Extract the (x, y) coordinate from the center of the cell holding the provided text.  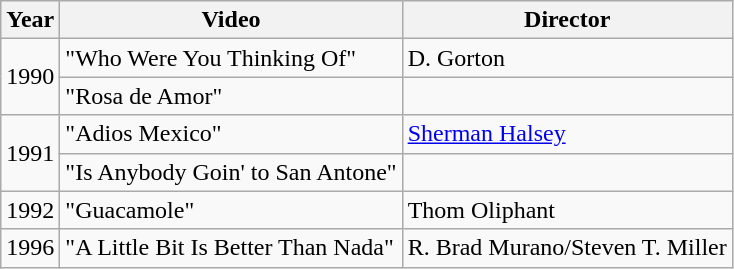
Video (231, 20)
"Rosa de Amor" (231, 96)
1990 (30, 77)
1996 (30, 248)
Director (567, 20)
1992 (30, 210)
Year (30, 20)
"Adios Mexico" (231, 134)
1991 (30, 153)
"Is Anybody Goin' to San Antone" (231, 172)
R. Brad Murano/Steven T. Miller (567, 248)
"Guacamole" (231, 210)
Thom Oliphant (567, 210)
Sherman Halsey (567, 134)
"A Little Bit Is Better Than Nada" (231, 248)
"Who Were You Thinking Of" (231, 58)
D. Gorton (567, 58)
